Capture the cell that displays the provided text and extract its [x, y] central coordinate. 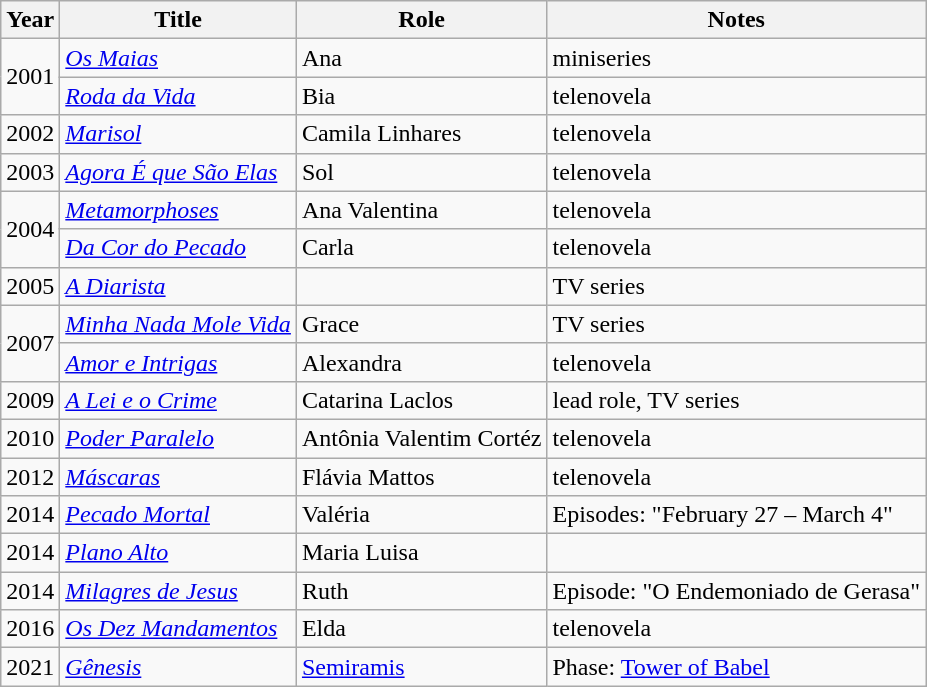
Phase: Tower of Babel [736, 667]
Flávia Mattos [422, 477]
Antônia Valentim Cortéz [422, 438]
miniseries [736, 58]
2001 [30, 77]
Grace [422, 324]
Episodes: "February 27 – March 4" [736, 515]
Bia [422, 96]
Pecado Mortal [178, 515]
2012 [30, 477]
Maria Luisa [422, 553]
Metamorphoses [178, 210]
2003 [30, 172]
Valéria [422, 515]
Minha Nada Mole Vida [178, 324]
Notes [736, 20]
2009 [30, 400]
Marisol [178, 134]
Os Dez Mandamentos [178, 629]
Semiramis [422, 667]
Episode: "O Endemoniado de Gerasa" [736, 591]
Roda da Vida [178, 96]
Plano Alto [178, 553]
Catarina Laclos [422, 400]
2002 [30, 134]
Da Cor do Pecado [178, 248]
lead role, TV series [736, 400]
Gênesis [178, 667]
Sol [422, 172]
Alexandra [422, 362]
2016 [30, 629]
Carla [422, 248]
Elda [422, 629]
Ruth [422, 591]
Title [178, 20]
Agora É que São Elas [178, 172]
Ana [422, 58]
2010 [30, 438]
A Diarista [178, 286]
2021 [30, 667]
Year [30, 20]
Poder Paralelo [178, 438]
Camila Linhares [422, 134]
Amor e Intrigas [178, 362]
Os Maias [178, 58]
2007 [30, 343]
Milagres de Jesus [178, 591]
2005 [30, 286]
A Lei e o Crime [178, 400]
2004 [30, 229]
Role [422, 20]
Máscaras [178, 477]
Ana Valentina [422, 210]
